Locate the cell with the specified text and output its (x, y) center coordinate. 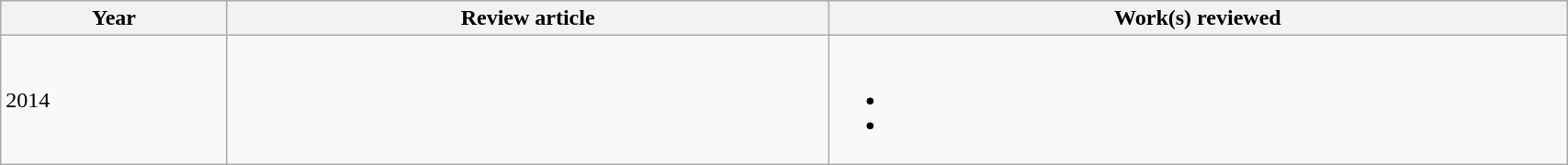
Work(s) reviewed (1198, 18)
Year (114, 18)
Review article (527, 18)
2014 (114, 100)
